Determine the [x, y] coordinate at the center of the cell enclosing the given text.  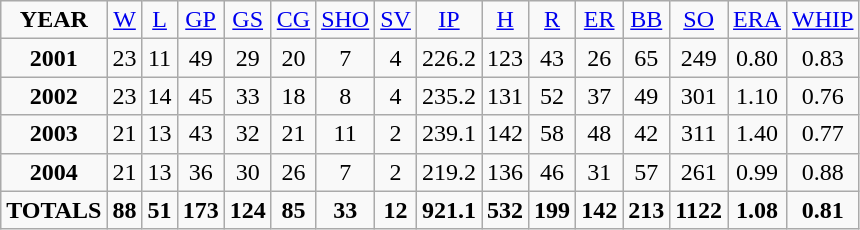
249 [699, 58]
45 [200, 96]
18 [293, 96]
311 [699, 134]
31 [600, 172]
131 [506, 96]
2004 [54, 172]
L [160, 20]
199 [552, 210]
12 [396, 210]
1.10 [758, 96]
173 [200, 210]
BB [646, 20]
36 [200, 172]
YEAR [54, 20]
1.08 [758, 210]
30 [248, 172]
GS [248, 20]
123 [506, 58]
42 [646, 134]
CG [293, 20]
261 [699, 172]
301 [699, 96]
235.2 [448, 96]
124 [248, 210]
226.2 [448, 58]
239.1 [448, 134]
GP [200, 20]
0.76 [823, 96]
88 [124, 210]
H [506, 20]
SHO [346, 20]
2003 [54, 134]
8 [346, 96]
0.81 [823, 210]
0.88 [823, 172]
ER [600, 20]
2001 [54, 58]
WHIP [823, 20]
219.2 [448, 172]
52 [552, 96]
0.99 [758, 172]
R [552, 20]
58 [552, 134]
65 [646, 58]
921.1 [448, 210]
213 [646, 210]
0.83 [823, 58]
1.40 [758, 134]
37 [600, 96]
IP [448, 20]
SO [699, 20]
532 [506, 210]
57 [646, 172]
136 [506, 172]
32 [248, 134]
0.80 [758, 58]
W [124, 20]
46 [552, 172]
2002 [54, 96]
ERA [758, 20]
SV [396, 20]
51 [160, 210]
48 [600, 134]
1122 [699, 210]
0.77 [823, 134]
TOTALS [54, 210]
85 [293, 210]
20 [293, 58]
29 [248, 58]
14 [160, 96]
